Extract the [x, y] coordinate from the center of the cell holding the provided text.  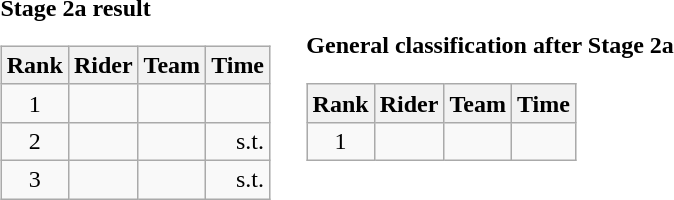
3 [34, 179]
2 [34, 141]
